Scan for the cell matching the given text and deliver its (x, y) coordinate at center. 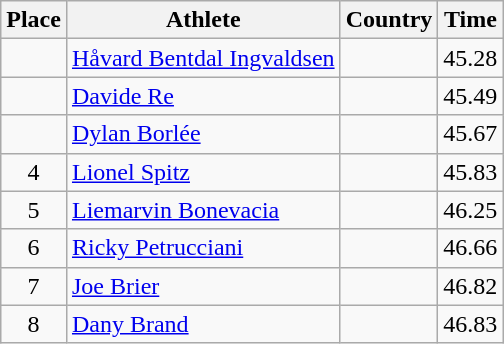
45.67 (470, 134)
Dany Brand (203, 324)
Ricky Petrucciani (203, 248)
Athlete (203, 20)
Dylan Borlée (203, 134)
6 (34, 248)
45.28 (470, 58)
Håvard Bentdal Ingvaldsen (203, 58)
4 (34, 172)
46.25 (470, 210)
7 (34, 286)
Time (470, 20)
8 (34, 324)
Lionel Spitz (203, 172)
45.83 (470, 172)
5 (34, 210)
46.66 (470, 248)
Davide Re (203, 96)
46.83 (470, 324)
45.49 (470, 96)
Joe Brier (203, 286)
Liemarvin Bonevacia (203, 210)
Place (34, 20)
Country (389, 20)
46.82 (470, 286)
